Determine the [x, y] coordinate at the center of the cell enclosing the given text.  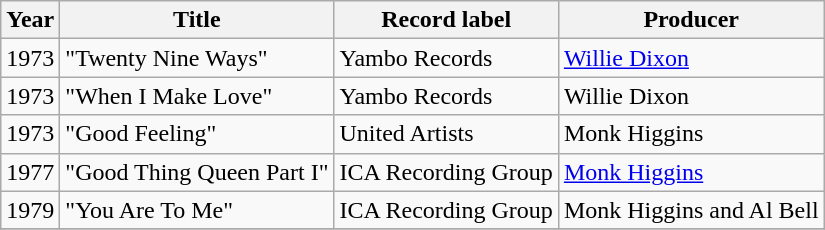
"Good Thing Queen Part I" [197, 172]
Title [197, 20]
"When I Make Love" [197, 96]
Year [30, 20]
1979 [30, 210]
Record label [446, 20]
"You Are To Me" [197, 210]
1977 [30, 172]
"Twenty Nine Ways" [197, 58]
"Good Feeling" [197, 134]
Producer [691, 20]
United Artists [446, 134]
Monk Higgins and Al Bell [691, 210]
